Locate the cell with the specified text and output its (x, y) center coordinate. 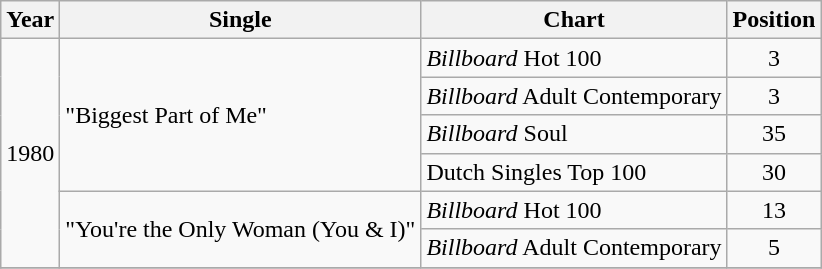
Year (30, 20)
30 (774, 172)
"Biggest Part of Me" (240, 115)
Single (240, 20)
"You're the Only Woman (You & I)" (240, 229)
Dutch Singles Top 100 (574, 172)
Billboard Soul (574, 134)
5 (774, 248)
Position (774, 20)
35 (774, 134)
13 (774, 210)
1980 (30, 153)
Chart (574, 20)
